Detect which cell encompasses the target text, then output its [x, y] center coordinate. 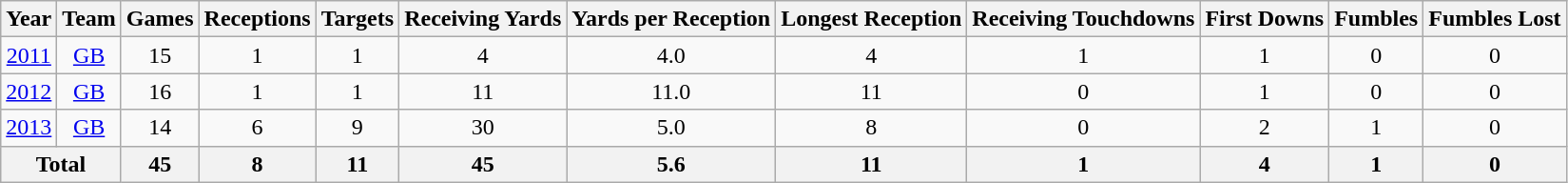
6 [257, 128]
4.0 [671, 55]
2 [1265, 128]
Receptions [257, 19]
Longest Reception [871, 19]
Fumbles Lost [1495, 19]
5.0 [671, 128]
2011 [29, 55]
Receiving Touchdowns [1084, 19]
Fumbles [1377, 19]
15 [160, 55]
Targets [358, 19]
11.0 [671, 91]
Team [89, 19]
Games [160, 19]
Yards per Reception [671, 19]
Receiving Yards [483, 19]
16 [160, 91]
9 [358, 128]
2013 [29, 128]
5.6 [671, 164]
2012 [29, 91]
Total [61, 164]
First Downs [1265, 19]
Year [29, 19]
30 [483, 128]
14 [160, 128]
